Provide the (x, y) coordinate of the cell's center where the given text is located.  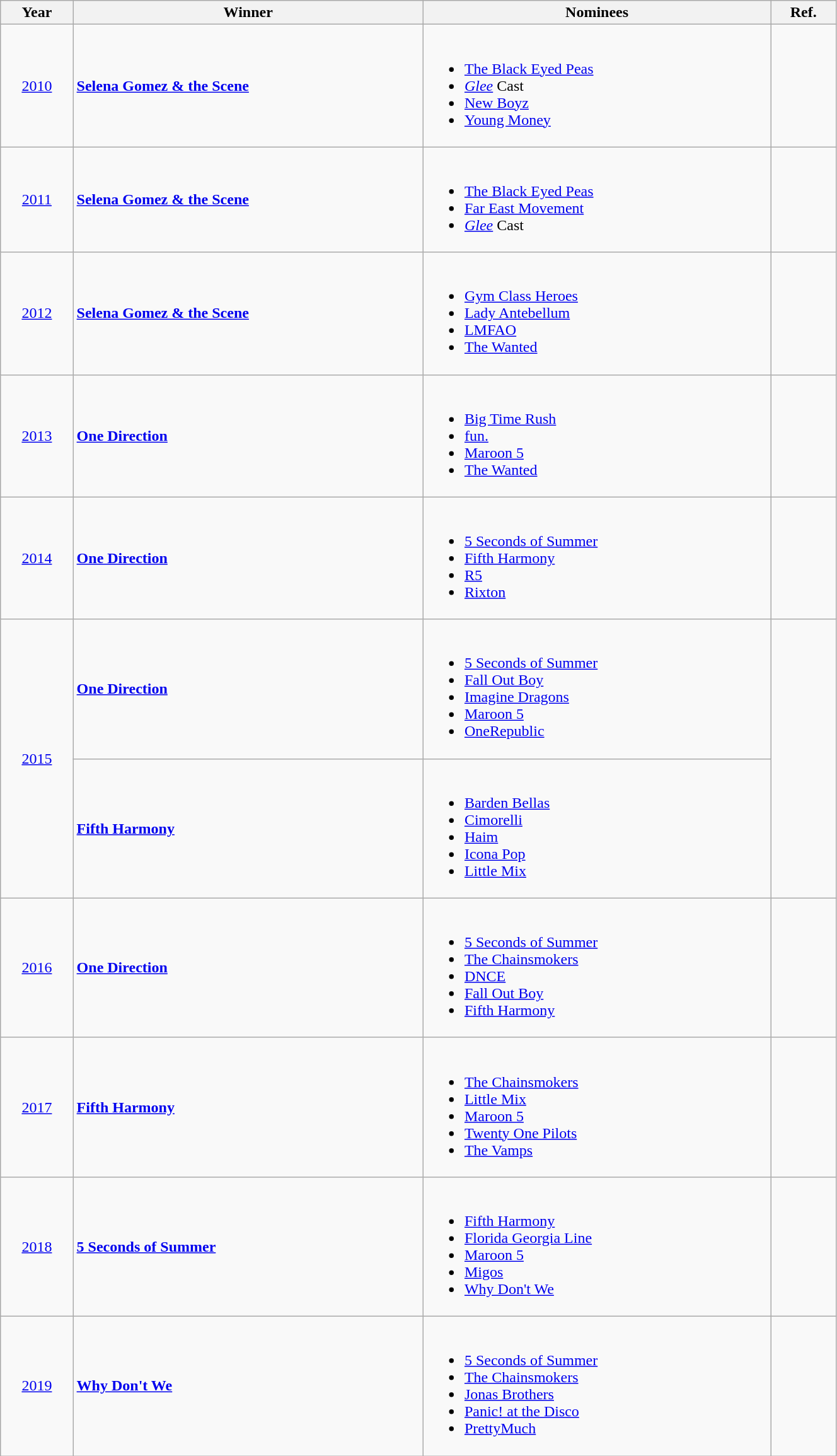
Ref. (804, 13)
The ChainsmokersLittle MixMaroon 5Twenty One PilotsThe Vamps (596, 1107)
Gym Class HeroesLady AntebellumLMFAOThe Wanted (596, 313)
2011 (37, 199)
2014 (37, 558)
2012 (37, 313)
5 Seconds of SummerThe ChainsmokersJonas BrothersPanic! at the DiscoPrettyMuch (596, 1386)
5 Seconds of SummerFall Out BoyImagine DragonsMaroon 5OneRepublic (596, 689)
Winner (248, 13)
5 Seconds of SummerFifth HarmonyR5Rixton (596, 558)
The Black Eyed PeasGlee CastNew BoyzYoung Money (596, 86)
5 Seconds of SummerThe ChainsmokersDNCEFall Out BoyFifth Harmony (596, 967)
2015 (37, 759)
2018 (37, 1246)
Big Time Rushfun.Maroon 5The Wanted (596, 436)
2019 (37, 1386)
2017 (37, 1107)
The Black Eyed PeasFar East MovementGlee Cast (596, 199)
Nominees (596, 13)
Barden BellasCimorelliHaimIcona PopLittle Mix (596, 829)
2016 (37, 967)
Why Don't We (248, 1386)
5 Seconds of Summer (248, 1246)
Year (37, 13)
2010 (37, 86)
2013 (37, 436)
Fifth HarmonyFlorida Georgia LineMaroon 5MigosWhy Don't We (596, 1246)
